Identify which cell holds the provided text, then report its (X, Y) central coordinate. 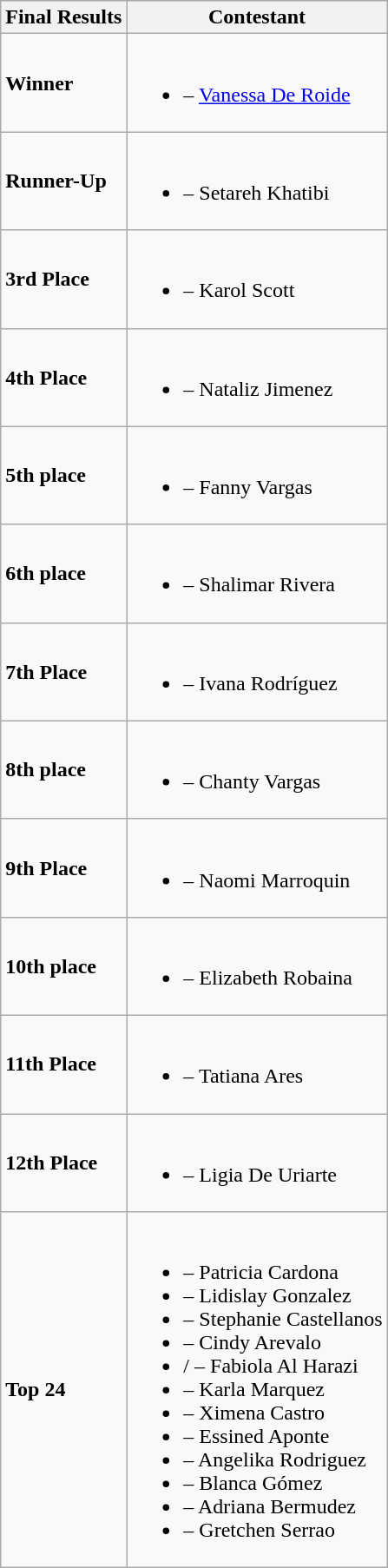
Top 24 (64, 1390)
8th place (64, 769)
– Naomi Marroquin (257, 868)
10th place (64, 965)
4th Place (64, 377)
– Fanny Vargas (257, 476)
9th Place (64, 868)
7th Place (64, 672)
5th place (64, 476)
6th place (64, 573)
Final Results (64, 17)
3rd Place (64, 280)
– Ivana Rodríguez (257, 672)
Runner-Up (64, 181)
– Elizabeth Robaina (257, 965)
11th Place (64, 1064)
– Karol Scott (257, 280)
– Tatiana Ares (257, 1064)
– Vanessa De Roide (257, 83)
– Chanty Vargas (257, 769)
– Ligia De Uriarte (257, 1162)
– Nataliz Jimenez (257, 377)
Winner (64, 83)
12th Place (64, 1162)
– Shalimar Rivera (257, 573)
– Setareh Khatibi (257, 181)
Contestant (257, 17)
